For the text-containing cell, return its midpoint in [x, y] coordinate format. 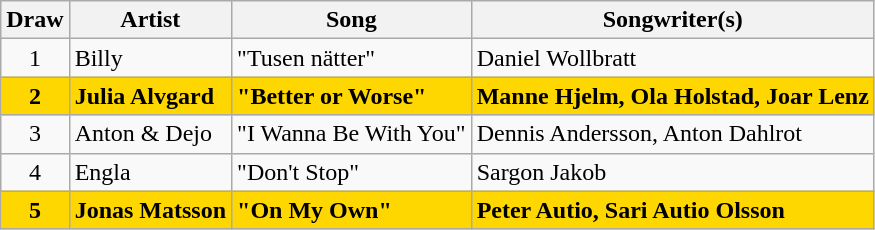
Julia Alvgard [150, 96]
Anton & Dejo [150, 134]
"Better or Worse" [352, 96]
2 [35, 96]
Artist [150, 20]
1 [35, 58]
Manne Hjelm, Ola Holstad, Joar Lenz [672, 96]
Sargon Jakob [672, 172]
5 [35, 210]
4 [35, 172]
"Tusen nätter" [352, 58]
Song [352, 20]
Jonas Matsson [150, 210]
Songwriter(s) [672, 20]
Dennis Andersson, Anton Dahlrot [672, 134]
Engla [150, 172]
"Don't Stop" [352, 172]
"I Wanna Be With You" [352, 134]
3 [35, 134]
Draw [35, 20]
Daniel Wollbratt [672, 58]
Peter Autio, Sari Autio Olsson [672, 210]
Billy [150, 58]
"On My Own" [352, 210]
